Return the (x, y) coordinate for the center point of the cell that contains the specified text.  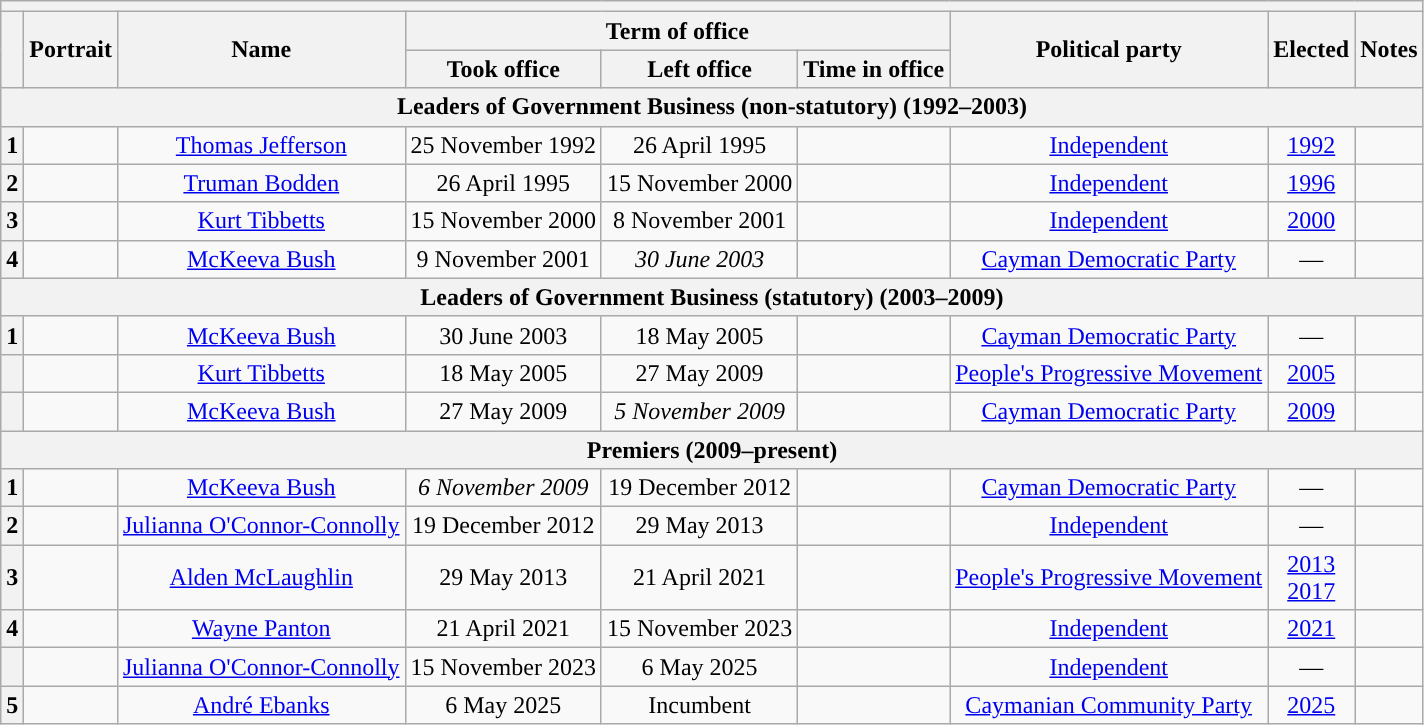
Leaders of Government Business (statutory) (2003–2009) (712, 297)
1992 (1312, 145)
2025 (1312, 705)
5 (12, 705)
5 November 2009 (699, 411)
9 November 2001 (503, 259)
Portrait (71, 50)
Left office (699, 69)
Leaders of Government Business (non-statutory) (1992–2003) (712, 107)
2009 (1312, 411)
André Ebanks (261, 705)
Truman Bodden (261, 183)
Name (261, 50)
Elected (1312, 50)
6 November 2009 (503, 488)
Took office (503, 69)
Incumbent (699, 705)
2021 (1312, 629)
2000 (1312, 221)
Wayne Panton (261, 629)
25 November 1992 (503, 145)
Notes (1389, 50)
Term of office (678, 31)
8 November 2001 (699, 221)
1996 (1312, 183)
Thomas Jefferson (261, 145)
Premiers (2009–present) (712, 449)
Time in office (874, 69)
Political party (1109, 50)
2005 (1312, 373)
Alden McLaughlin (261, 578)
Caymanian Community Party (1109, 705)
20132017 (1312, 578)
